Return the [X, Y] coordinate for the center point of the cell that contains the specified text.  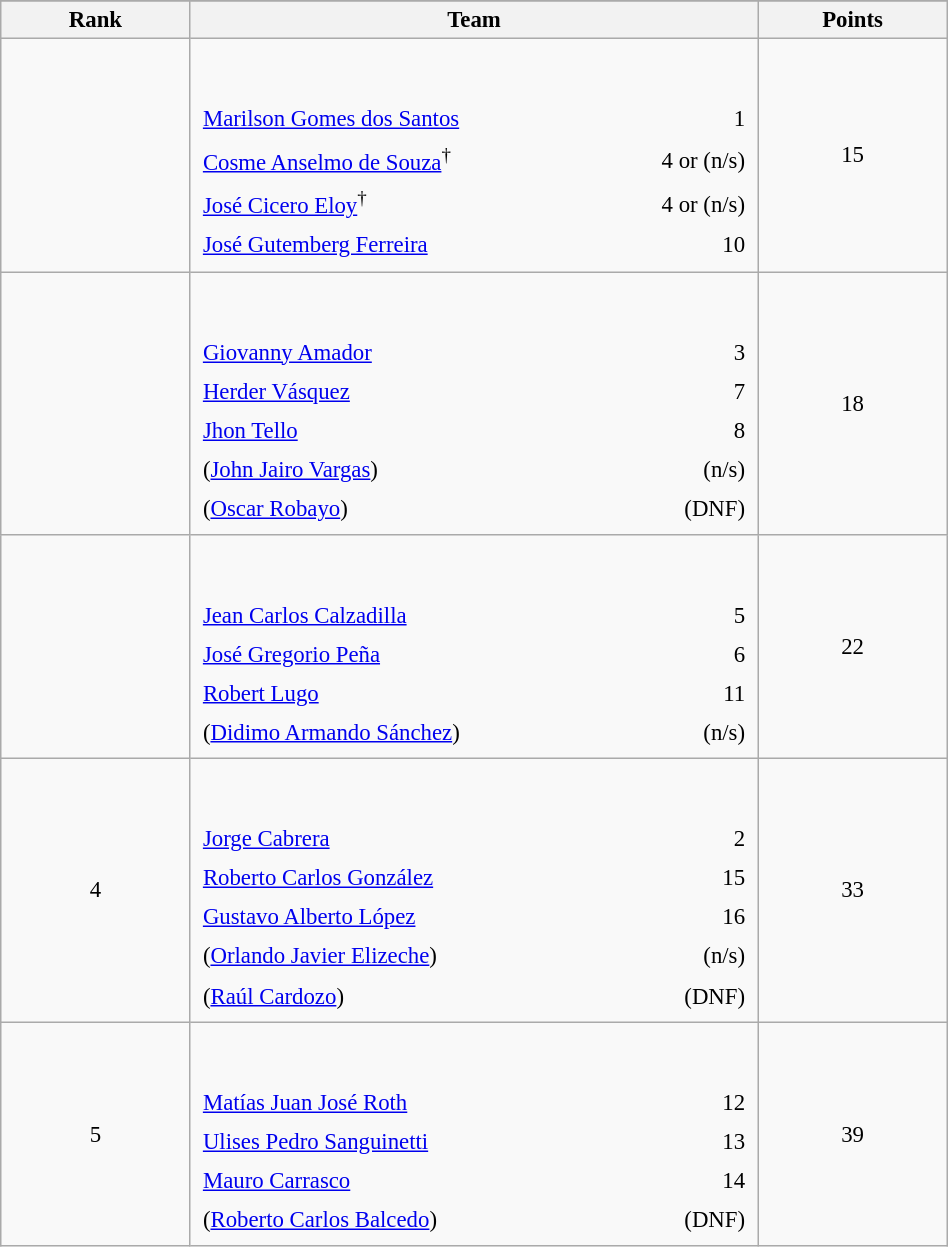
6 [706, 654]
Jean Carlos Calzadilla 5 José Gregorio Peña 6 Robert Lugo 11 (Didimo Armando Sánchez) (n/s) [474, 647]
Ulises Pedro Sanguinetti [411, 1141]
39 [852, 1134]
Roberto Carlos González [411, 878]
7 [674, 391]
13 [688, 1141]
(Oscar Robayo) [397, 508]
(Raúl Cardozo) [411, 995]
Rank [96, 20]
Marilson Gomes dos Santos [401, 119]
José Gutemberg Ferreira [401, 245]
Jhon Tello [397, 430]
Points [852, 20]
Marilson Gomes dos Santos 1 Cosme Anselmo de Souza† 4 or (n/s) José Cicero Eloy† 4 or (n/s) José Gutemberg Ferreira 10 [474, 156]
(Roberto Carlos Balcedo) [411, 1219]
(Orlando Javier Elizeche) [411, 956]
11 [706, 693]
Giovanny Amador 3 Herder Vásquez 7 Jhon Tello 8 (John Jairo Vargas) (n/s) (Oscar Robayo) (DNF) [474, 404]
José Gregorio Peña [428, 654]
Mauro Carrasco [411, 1180]
22 [852, 647]
10 [679, 245]
1 [679, 119]
Gustavo Alberto López [411, 917]
18 [852, 404]
Cosme Anselmo de Souza† [401, 160]
8 [674, 430]
(Didimo Armando Sánchez) [428, 732]
4 [96, 890]
Jorge Cabrera 2 Roberto Carlos González 15 Gustavo Alberto López 16 (Orlando Javier Elizeche) (n/s) (Raúl Cardozo) (DNF) [474, 890]
Jorge Cabrera [411, 839]
Robert Lugo [428, 693]
(John Jairo Vargas) [397, 469]
Jean Carlos Calzadilla [428, 615]
Matías Juan José Roth [411, 1102]
12 [688, 1102]
16 [688, 917]
33 [852, 890]
2 [688, 839]
Team [474, 20]
Matías Juan José Roth 12 Ulises Pedro Sanguinetti 13 Mauro Carrasco 14 (Roberto Carlos Balcedo) (DNF) [474, 1134]
3 [674, 352]
14 [688, 1180]
José Cicero Eloy† [401, 204]
Herder Vásquez [397, 391]
Giovanny Amador [397, 352]
